For the text-containing cell, return its midpoint in (X, Y) coordinate format. 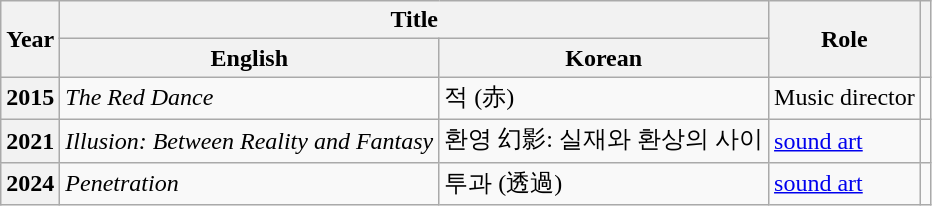
Year (30, 39)
Penetration (250, 184)
2021 (30, 140)
The Red Dance (250, 98)
Illusion: Between Reality and Fantasy (250, 140)
2015 (30, 98)
투과 (透過) (604, 184)
환영 幻影: 실재와 환상의 사이 (604, 140)
Music director (845, 98)
Korean (604, 58)
적 (赤) (604, 98)
2024 (30, 184)
Role (845, 39)
Title (414, 20)
English (250, 58)
